Return the (x, y) coordinate for the center point of the cell that contains the specified text.  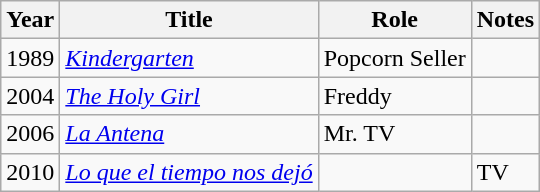
Year (30, 20)
Lo que el tiempo nos dejó (189, 172)
Role (394, 20)
The Holy Girl (189, 96)
2010 (30, 172)
Popcorn Seller (394, 58)
Kindergarten (189, 58)
Title (189, 20)
Mr. TV (394, 134)
2004 (30, 96)
2006 (30, 134)
Notes (505, 20)
TV (505, 172)
La Antena (189, 134)
Freddy (394, 96)
1989 (30, 58)
